Return the (x, y) coordinate for the center point of the cell that contains the specified text.  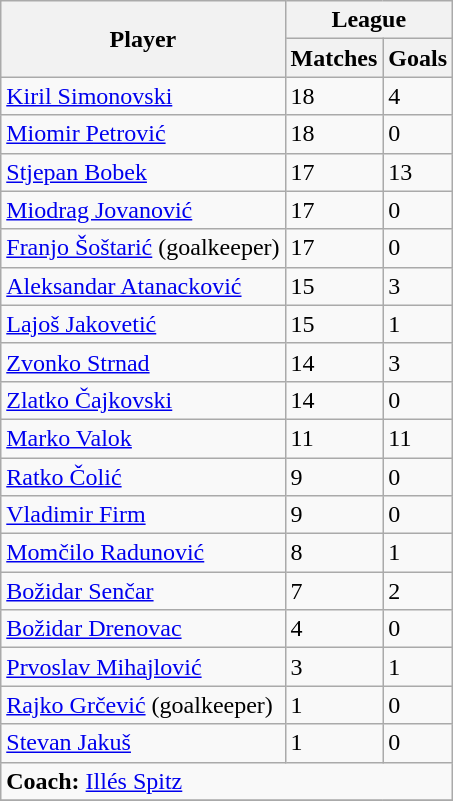
7 (334, 591)
Player (143, 39)
Franjo Šoštarić (goalkeeper) (143, 248)
Matches (334, 58)
Zvonko Strnad (143, 362)
Ratko Čolić (143, 477)
Rajko Grčević (goalkeeper) (143, 705)
Momčilo Radunović (143, 553)
13 (418, 172)
Lajoš Jakovetić (143, 324)
Coach: Illés Spitz (227, 781)
Kiril Simonovski (143, 96)
Miodrag Jovanović (143, 210)
Marko Valok (143, 438)
Prvoslav Mihajlović (143, 667)
2 (418, 591)
Vladimir Firm (143, 515)
Zlatko Čajkovski (143, 400)
Stevan Jakuš (143, 743)
League (368, 20)
Miomir Petrović (143, 134)
8 (334, 553)
Božidar Senčar (143, 591)
Goals (418, 58)
Božidar Drenovac (143, 629)
Stjepan Bobek (143, 172)
Aleksandar Atanacković (143, 286)
